Locate the cell with the specified text and output its [x, y] center coordinate. 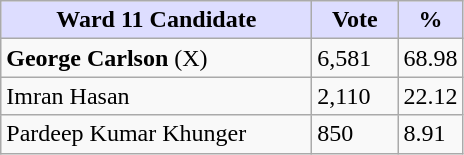
Ward 11 Candidate [156, 20]
6,581 [355, 58]
8.91 [430, 134]
Imran Hasan [156, 96]
850 [355, 134]
68.98 [430, 58]
George Carlson (X) [156, 58]
Pardeep Kumar Khunger [156, 134]
Vote [355, 20]
2,110 [355, 96]
22.12 [430, 96]
% [430, 20]
